Return [x, y] of the center of cell containing provided text 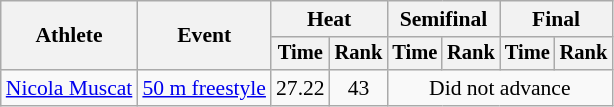
Event [204, 36]
Athlete [70, 36]
Nicola Muscat [70, 88]
27.22 [300, 88]
Did not advance [500, 88]
43 [359, 88]
50 m freestyle [204, 88]
Heat [329, 19]
Semifinal [443, 19]
Final [556, 19]
